Locate the cell with the specified text and output its [X, Y] center coordinate. 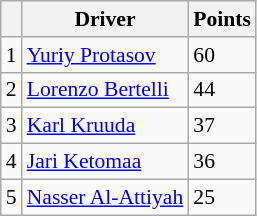
Lorenzo Bertelli [106, 90]
Driver [106, 19]
Karl Kruuda [106, 126]
Yuriy Protasov [106, 55]
Points [222, 19]
37 [222, 126]
36 [222, 162]
60 [222, 55]
5 [12, 197]
2 [12, 90]
Jari Ketomaa [106, 162]
4 [12, 162]
25 [222, 197]
3 [12, 126]
44 [222, 90]
Nasser Al-Attiyah [106, 197]
1 [12, 55]
